Find where the given text appears and provide that cell's center as (x, y) coordinate. 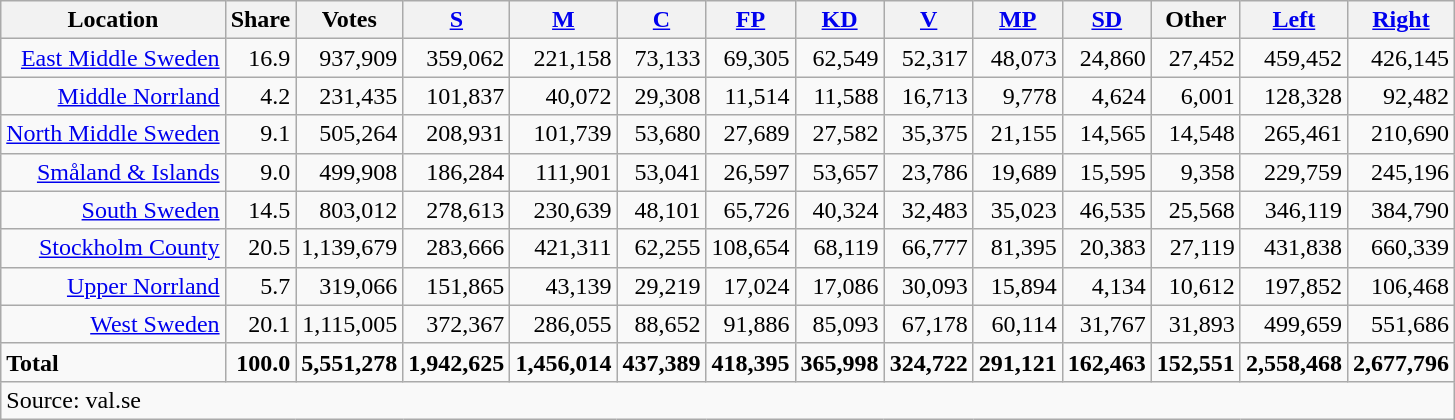
660,339 (1400, 248)
431,838 (1294, 248)
25,568 (1196, 210)
Total (113, 362)
803,012 (350, 210)
101,739 (564, 134)
384,790 (1400, 210)
Middle Norrland (113, 96)
111,901 (564, 172)
14,548 (1196, 134)
35,023 (1018, 210)
M (564, 20)
208,931 (456, 134)
Left (1294, 20)
19,689 (1018, 172)
151,865 (456, 286)
16,713 (928, 96)
230,639 (564, 210)
27,582 (840, 134)
Votes (350, 20)
20.1 (260, 324)
128,328 (1294, 96)
505,264 (350, 134)
365,998 (840, 362)
15,595 (1106, 172)
27,452 (1196, 58)
27,119 (1196, 248)
60,114 (1018, 324)
66,777 (928, 248)
23,786 (928, 172)
V (928, 20)
81,395 (1018, 248)
North Middle Sweden (113, 134)
29,308 (662, 96)
319,066 (350, 286)
101,837 (456, 96)
9.1 (260, 134)
4,134 (1106, 286)
20.5 (260, 248)
15,894 (1018, 286)
278,613 (456, 210)
SD (1106, 20)
40,324 (840, 210)
FP (750, 20)
62,549 (840, 58)
372,367 (456, 324)
11,514 (750, 96)
1,456,014 (564, 362)
499,659 (1294, 324)
46,535 (1106, 210)
4.2 (260, 96)
1,115,005 (350, 324)
27,689 (750, 134)
229,759 (1294, 172)
29,219 (662, 286)
31,893 (1196, 324)
286,055 (564, 324)
21,155 (1018, 134)
40,072 (564, 96)
20,383 (1106, 248)
108,654 (750, 248)
210,690 (1400, 134)
17,086 (840, 286)
62,255 (662, 248)
359,062 (456, 58)
Other (1196, 20)
9,778 (1018, 96)
Right (1400, 20)
346,119 (1294, 210)
85,093 (840, 324)
437,389 (662, 362)
31,767 (1106, 324)
6,001 (1196, 96)
92,482 (1400, 96)
69,305 (750, 58)
52,317 (928, 58)
Upper Norrland (113, 286)
KD (840, 20)
937,909 (350, 58)
418,395 (750, 362)
53,657 (840, 172)
35,375 (928, 134)
291,121 (1018, 362)
East Middle Sweden (113, 58)
1,139,679 (350, 248)
88,652 (662, 324)
426,145 (1400, 58)
162,463 (1106, 362)
26,597 (750, 172)
11,588 (840, 96)
265,461 (1294, 134)
73,133 (662, 58)
Source: val.se (728, 400)
9.0 (260, 172)
100.0 (260, 362)
65,726 (750, 210)
9,358 (1196, 172)
C (662, 20)
245,196 (1400, 172)
14.5 (260, 210)
283,666 (456, 248)
48,073 (1018, 58)
106,468 (1400, 286)
30,093 (928, 286)
4,624 (1106, 96)
459,452 (1294, 58)
53,680 (662, 134)
231,435 (350, 96)
Location (113, 20)
10,612 (1196, 286)
MP (1018, 20)
S (456, 20)
2,558,468 (1294, 362)
Småland & Islands (113, 172)
14,565 (1106, 134)
499,908 (350, 172)
324,722 (928, 362)
197,852 (1294, 286)
Share (260, 20)
421,311 (564, 248)
68,119 (840, 248)
5.7 (260, 286)
West Sweden (113, 324)
221,158 (564, 58)
186,284 (456, 172)
67,178 (928, 324)
5,551,278 (350, 362)
South Sweden (113, 210)
53,041 (662, 172)
16.9 (260, 58)
1,942,625 (456, 362)
17,024 (750, 286)
24,860 (1106, 58)
32,483 (928, 210)
551,686 (1400, 324)
43,139 (564, 286)
48,101 (662, 210)
91,886 (750, 324)
152,551 (1196, 362)
2,677,796 (1400, 362)
Stockholm County (113, 248)
